From the cell containing the given text, extract its center point as [x, y] coordinate. 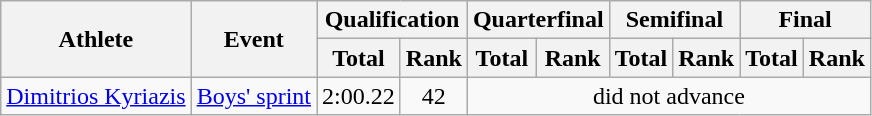
2:00.22 [359, 96]
Boys' sprint [254, 96]
Quarterfinal [538, 20]
Event [254, 39]
Athlete [96, 39]
42 [434, 96]
Dimitrios Kyriazis [96, 96]
Semifinal [674, 20]
Qualification [392, 20]
Final [806, 20]
did not advance [668, 96]
